Return [X, Y] of the center of cell containing provided text 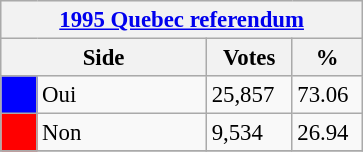
Non [122, 133]
1995 Quebec referendum [182, 20]
25,857 [249, 95]
Oui [122, 95]
Side [104, 58]
% [328, 58]
9,534 [249, 133]
73.06 [328, 95]
26.94 [328, 133]
Votes [249, 58]
